Determine the (x, y) coordinate at the center of the cell enclosing the given text.  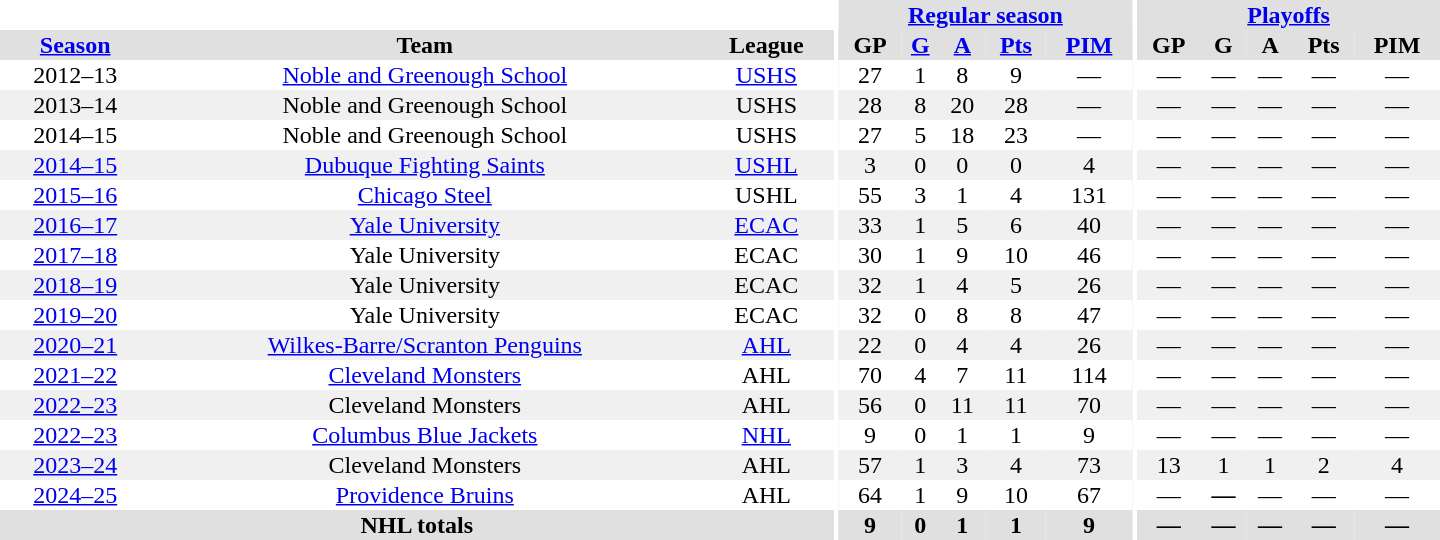
2 (1324, 465)
6 (1016, 225)
2016–17 (75, 225)
64 (870, 495)
22 (870, 345)
67 (1089, 495)
Playoffs (1288, 15)
2023–24 (75, 465)
Dubuque Fighting Saints (424, 165)
23 (1016, 135)
73 (1089, 465)
2024–25 (75, 495)
2021–22 (75, 375)
Columbus Blue Jackets (424, 435)
2013–14 (75, 105)
NHL (766, 435)
55 (870, 195)
56 (870, 405)
2018–19 (75, 285)
40 (1089, 225)
114 (1089, 375)
Providence Bruins (424, 495)
2017–18 (75, 255)
18 (962, 135)
Chicago Steel (424, 195)
Season (75, 45)
13 (1168, 465)
57 (870, 465)
2012–13 (75, 75)
League (766, 45)
Team (424, 45)
7 (962, 375)
47 (1089, 315)
2019–20 (75, 315)
33 (870, 225)
20 (962, 105)
46 (1089, 255)
30 (870, 255)
131 (1089, 195)
2015–16 (75, 195)
Wilkes-Barre/Scranton Penguins (424, 345)
Regular season (986, 15)
NHL totals (417, 525)
2020–21 (75, 345)
